Capture the cell that displays the provided text and extract its (X, Y) central coordinate. 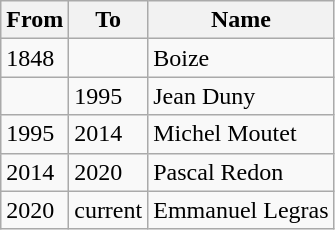
Michel Moutet (241, 134)
Name (241, 20)
Pascal Redon (241, 172)
Emmanuel Legras (241, 210)
Boize (241, 58)
current (108, 210)
To (108, 20)
1848 (35, 58)
From (35, 20)
Jean Duny (241, 96)
